Identify which cell holds the provided text, then report its [x, y] central coordinate. 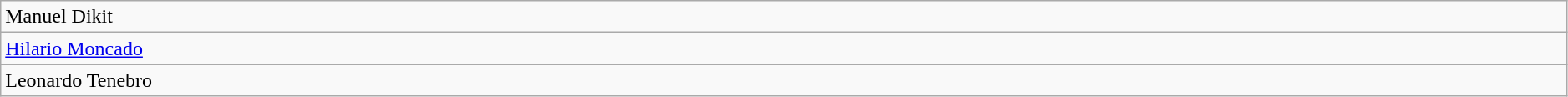
Leonardo Tenebro [784, 80]
Hilario Moncado [784, 48]
Manuel Dikit [784, 17]
